From the cell containing the given text, extract its center point as [x, y] coordinate. 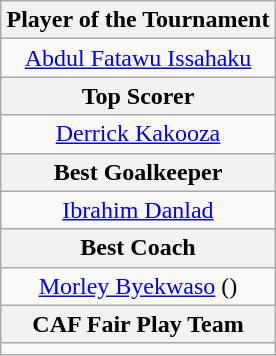
Best Goalkeeper [138, 172]
Morley Byekwaso () [138, 286]
CAF Fair Play Team [138, 324]
Derrick Kakooza [138, 134]
Top Scorer [138, 96]
Best Coach [138, 248]
Abdul Fatawu Issahaku [138, 58]
Ibrahim Danlad [138, 210]
Player of the Tournament [138, 20]
